Output the [x, y] coordinate of the center of the cell containing the given text.  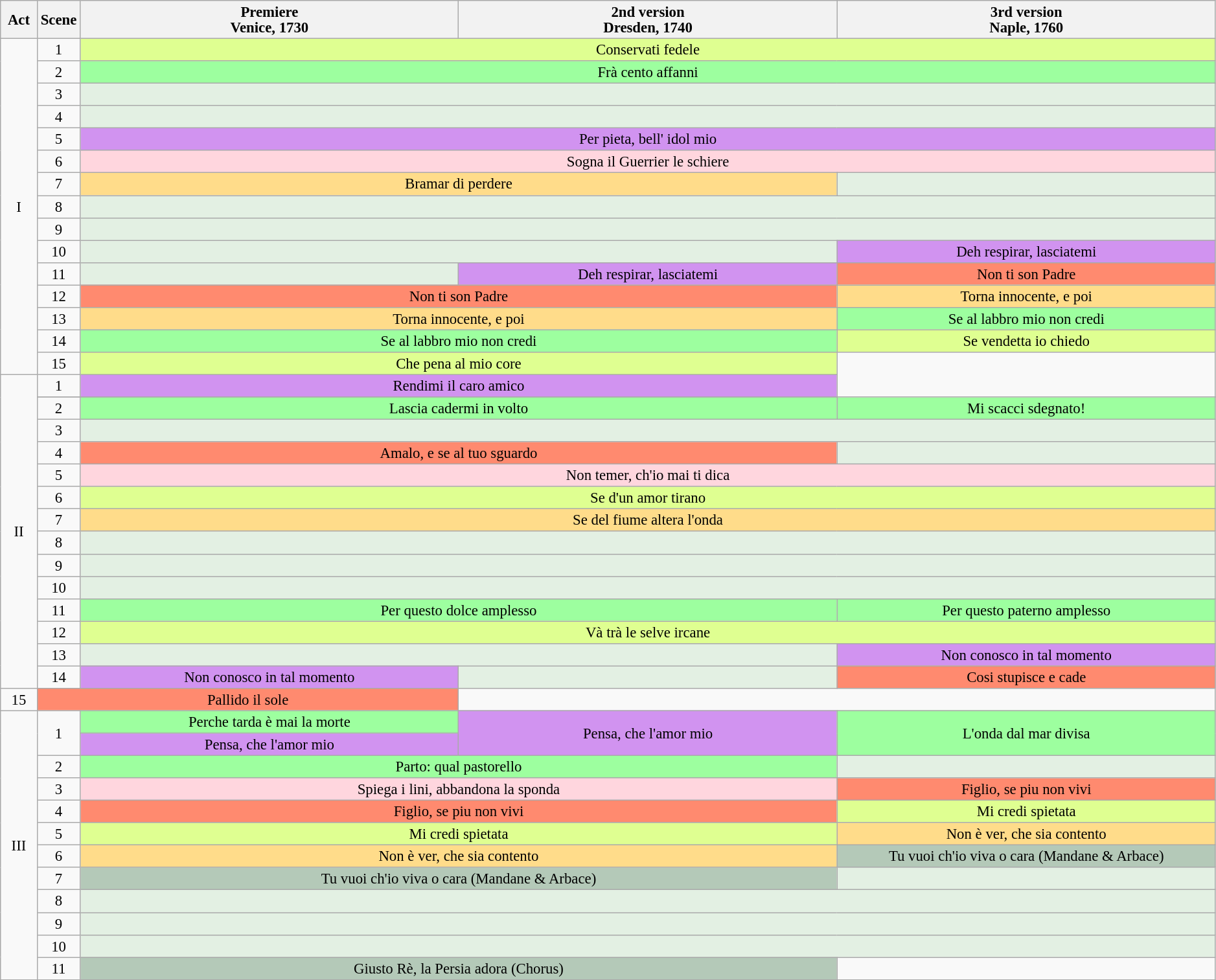
L'onda dal mar divisa [1026, 733]
3rd versionNaple, 1760 [1026, 19]
Conservati fedele [648, 51]
I [19, 207]
Pallido il sole [247, 700]
Se vendetta io chiedo [1026, 341]
Spiega i lini, abbandona la sponda [459, 789]
Se d'un amor tirano [648, 497]
2nd versionDresden, 1740 [648, 19]
Giusto Rè, la Persia adora (Chorus) [459, 969]
II [19, 531]
Amalo, e se al tuo sguardo [459, 453]
Non temer, ch'io mai ti dica [648, 475]
Cosi stupisce e cade [1026, 678]
Sogna il Guerrier le schiere [648, 162]
Mi scacci sdegnato! [1026, 408]
Và trà le selve ircane [648, 632]
Rendimi il caro amico [459, 386]
Per questo paterno amplesso [1026, 610]
Perche tarda è mai la morte [270, 722]
Per questo dolce amplesso [459, 610]
Frà cento affanni [648, 73]
Lascia cadermi in volto [459, 408]
III [19, 845]
Bramar di perdere [459, 184]
Parto: qual pastorello [459, 767]
Se del fiume altera l'onda [648, 521]
Scene [58, 19]
Act [19, 19]
Per pieta, bell' idol mio [648, 140]
Che pena al mio core [459, 364]
PremiereVenice, 1730 [270, 19]
